Provide the (x, y) coordinate of the cell's center where the given text is located.  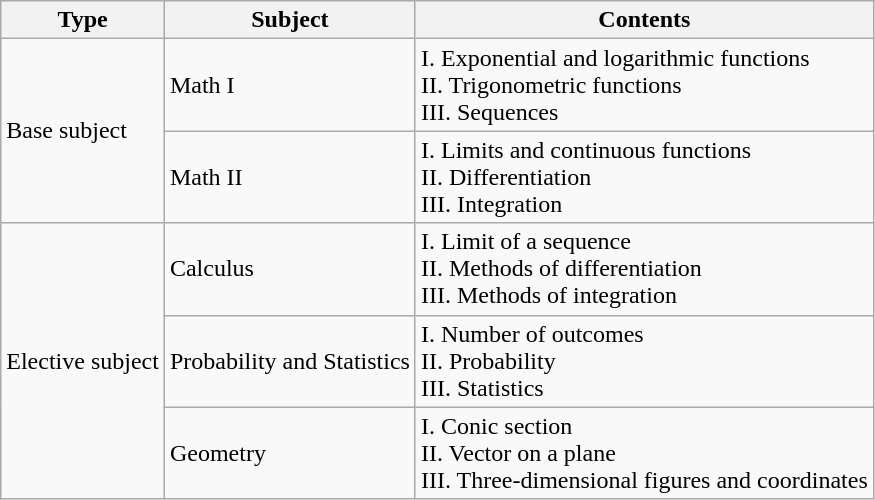
Base subject (83, 131)
Type (83, 20)
I. Conic sectionII. Vector on a planeIII. Three-dimensional figures and coordinates (644, 453)
Subject (290, 20)
I. Exponential and logarithmic functionsII. Trigonometric functionsIII. Sequences (644, 85)
I. Number of outcomesII. ProbabilityIII. Statistics (644, 361)
Calculus (290, 269)
I. Limits and continuous functionsII. DifferentiationIII. Integration (644, 177)
Math II (290, 177)
Math I (290, 85)
Geometry (290, 453)
Contents (644, 20)
Probability and Statistics (290, 361)
I. Limit of a sequenceII. Methods of differentiationIII. Methods of integration (644, 269)
Elective subject (83, 361)
